Capture the cell that displays the provided text and extract its (x, y) central coordinate. 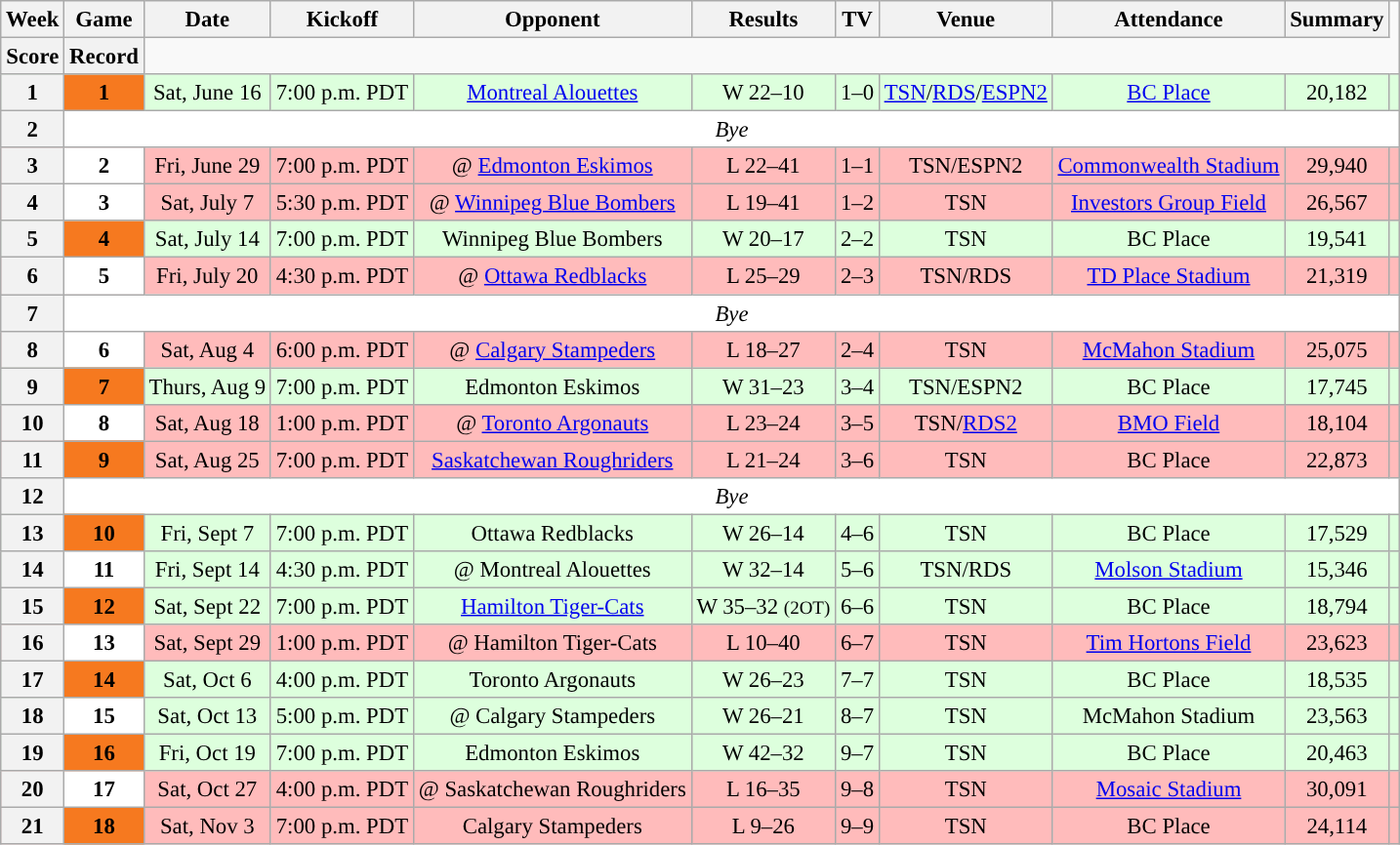
Montreal Alouettes (553, 93)
BMO Field (1169, 422)
20 (33, 789)
@ Winnipeg Blue Bombers (553, 203)
21,319 (1338, 276)
Date (207, 20)
Fri, June 29 (207, 166)
W 31–23 (763, 386)
5:00 p.m. PDT (342, 716)
W 35–32 (2OT) (763, 606)
21 (33, 826)
1–2 (857, 203)
2–3 (857, 276)
30,091 (1338, 789)
Sat, July 14 (207, 239)
Toronto Argonauts (553, 680)
Thurs, Aug 9 (207, 386)
Opponent (553, 20)
Tim Hortons Field (1169, 643)
23,563 (1338, 716)
4–6 (857, 533)
Sat, Sept 29 (207, 643)
Attendance (1169, 20)
Ottawa Redblacks (553, 533)
L 19–41 (763, 203)
1–1 (857, 166)
25,075 (1338, 349)
Sat, Oct 27 (207, 789)
L 25–29 (763, 276)
23,623 (1338, 643)
Game (103, 20)
9–7 (857, 753)
W 42–32 (763, 753)
6–7 (857, 643)
3–5 (857, 422)
@ Montreal Alouettes (553, 570)
L 10–40 (763, 643)
18,794 (1338, 606)
@ Saskatchewan Roughriders (553, 789)
Sat, Aug 25 (207, 460)
Sat, Nov 3 (207, 826)
L 21–24 (763, 460)
W 26–23 (763, 680)
W 26–21 (763, 716)
3–6 (857, 460)
Summary (1338, 20)
9–9 (857, 826)
Fri, Oct 19 (207, 753)
Investors Group Field (1169, 203)
Fri, Sept 7 (207, 533)
Results (763, 20)
6–6 (857, 606)
L 23–24 (763, 422)
@ Ottawa Redblacks (553, 276)
W 20–17 (763, 239)
Fri, July 20 (207, 276)
Week (33, 20)
Mosaic Stadium (1169, 789)
2–4 (857, 349)
Saskatchewan Roughriders (553, 460)
Sat, Aug 4 (207, 349)
5–6 (857, 570)
Sat, June 16 (207, 93)
W 22–10 (763, 93)
6:00 p.m. PDT (342, 349)
17,745 (1338, 386)
29,940 (1338, 166)
L 16–35 (763, 789)
Commonwealth Stadium (1169, 166)
3–4 (857, 386)
Venue (966, 20)
22,873 (1338, 460)
@ Edmonton Eskimos (553, 166)
Sat, July 7 (207, 203)
L 22–41 (763, 166)
15,346 (1338, 570)
W 32–14 (763, 570)
Molson Stadium (1169, 570)
Sat, Sept 22 (207, 606)
Sat, Aug 18 (207, 422)
TV (857, 20)
26,567 (1338, 203)
2–2 (857, 239)
L 18–27 (763, 349)
19,541 (1338, 239)
TSN/RDS2 (966, 422)
18,535 (1338, 680)
Sat, Oct 6 (207, 680)
9–8 (857, 789)
W 26–14 (763, 533)
5:30 p.m. PDT (342, 203)
1–0 (857, 93)
Score (33, 57)
TSN/RDS/ESPN2 (966, 93)
20,182 (1338, 93)
Kickoff (342, 20)
20,463 (1338, 753)
Calgary Stampeders (553, 826)
Sat, Oct 13 (207, 716)
19 (33, 753)
18,104 (1338, 422)
Hamilton Tiger-Cats (553, 606)
24,114 (1338, 826)
17,529 (1338, 533)
TD Place Stadium (1169, 276)
Fri, Sept 14 (207, 570)
L 9–26 (763, 826)
8–7 (857, 716)
Record (103, 57)
@ Hamilton Tiger-Cats (553, 643)
Winnipeg Blue Bombers (553, 239)
7–7 (857, 680)
@ Toronto Argonauts (553, 422)
